Identify which cell holds the provided text, then report its (X, Y) central coordinate. 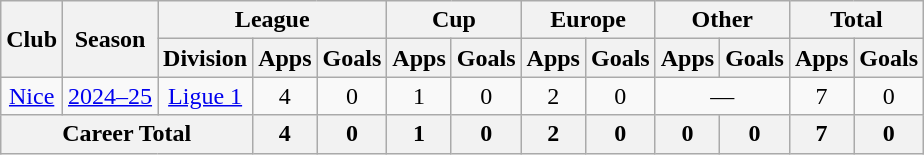
Division (206, 58)
2024–25 (110, 96)
League (272, 20)
Cup (454, 20)
Total (856, 20)
— (722, 96)
Nice (32, 96)
Club (32, 39)
Ligue 1 (206, 96)
Other (722, 20)
Europe (588, 20)
Season (110, 39)
Career Total (127, 134)
